Determine the (x, y) coordinate at the center of the cell enclosing the given text.  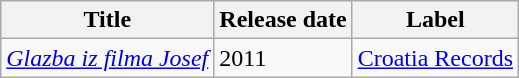
Title (108, 20)
Release date (283, 20)
2011 (283, 58)
Croatia Records (435, 58)
Label (435, 20)
Glazba iz filma Josef (108, 58)
